From the cell containing the given text, extract its center point as [x, y] coordinate. 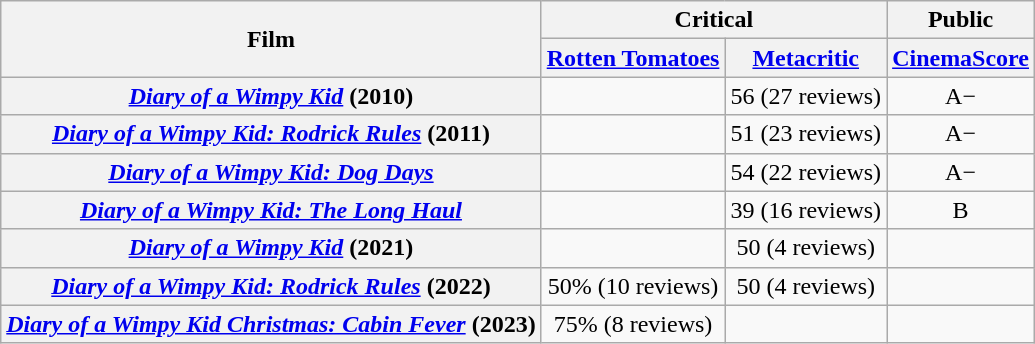
75% (8 reviews) [633, 324]
39 (16 reviews) [806, 210]
B [961, 210]
Public [961, 20]
56 (27 reviews) [806, 96]
Diary of a Wimpy Kid: The Long Haul [271, 210]
54 (22 reviews) [806, 172]
Diary of a Wimpy Kid: Dog Days [271, 172]
50% (10 reviews) [633, 286]
Diary of a Wimpy Kid: Rodrick Rules (2011) [271, 134]
Critical [714, 20]
CinemaScore [961, 58]
Diary of a Wimpy Kid: Rodrick Rules (2022) [271, 286]
Metacritic [806, 58]
Rotten Tomatoes [633, 58]
Diary of a Wimpy Kid (2021) [271, 248]
Film [271, 39]
Diary of a Wimpy Kid (2010) [271, 96]
Diary of a Wimpy Kid Christmas: Cabin Fever (2023) [271, 324]
51 (23 reviews) [806, 134]
